Extract the (X, Y) coordinate from the center of the cell holding the provided text.  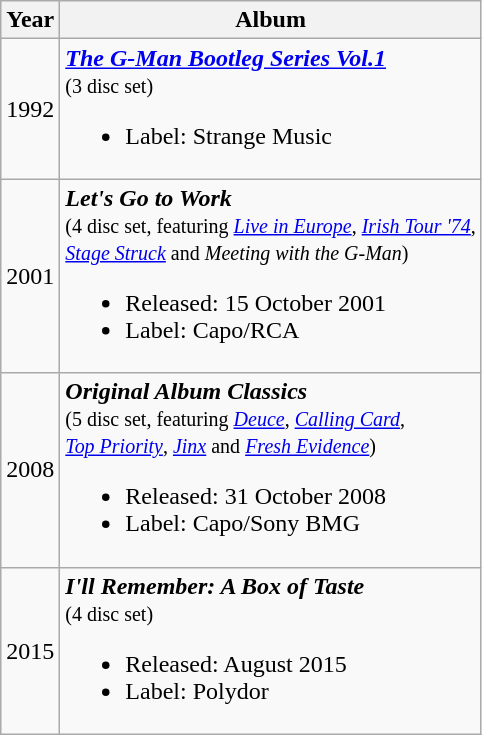
2008 (30, 470)
I'll Remember: A Box of Taste (4 disc set)Released: August 2015Label: Polydor (271, 650)
2001 (30, 276)
Year (30, 20)
1992 (30, 109)
The G-Man Bootleg Series Vol.1 (3 disc set)Label: Strange Music (271, 109)
Album (271, 20)
2015 (30, 650)
